Scan for the cell matching the given text and deliver its [x, y] coordinate at center. 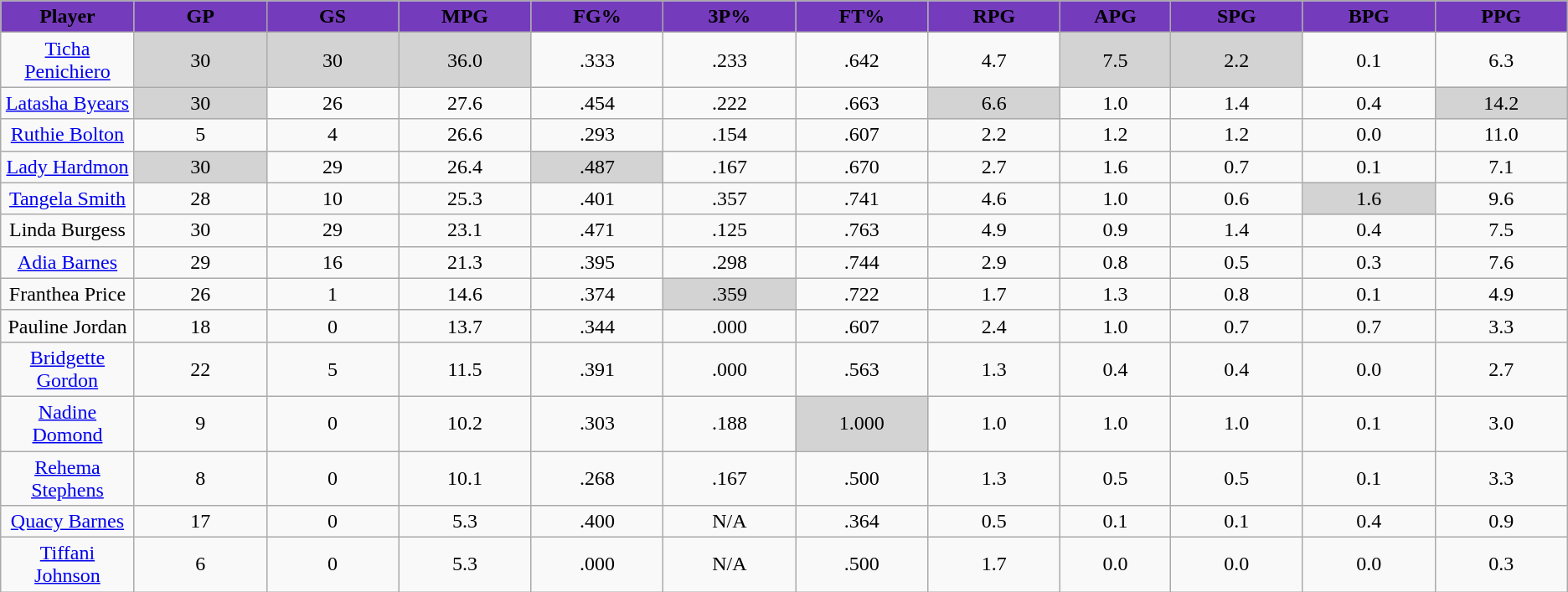
13.7 [465, 326]
MPG [465, 17]
28 [200, 198]
.401 [597, 198]
10.1 [465, 477]
27.6 [465, 103]
0.6 [1236, 198]
Franthea Price [67, 294]
.400 [597, 522]
8 [200, 477]
Nadine Domond [67, 424]
Quacy Barnes [67, 522]
11.0 [1501, 135]
.642 [862, 60]
Ruthie Bolton [67, 135]
22 [200, 368]
4 [333, 135]
6 [200, 564]
.344 [597, 326]
.357 [730, 198]
GP [200, 17]
6.3 [1501, 60]
36.0 [465, 60]
Adia Barnes [67, 262]
10.2 [465, 424]
.374 [597, 294]
Tangela Smith [67, 198]
3.0 [1501, 424]
Latasha Byears [67, 103]
.233 [730, 60]
.333 [597, 60]
APG [1116, 17]
.125 [730, 230]
11.5 [465, 368]
.744 [862, 262]
26.6 [465, 135]
21.3 [465, 262]
2.9 [994, 262]
Tiffani Johnson [67, 564]
BPG [1369, 17]
10 [333, 198]
14.6 [465, 294]
.763 [862, 230]
.395 [597, 262]
.268 [597, 477]
FT% [862, 17]
.670 [862, 167]
FG% [597, 17]
Linda Burgess [67, 230]
.188 [730, 424]
9.6 [1501, 198]
.359 [730, 294]
6.6 [994, 103]
.298 [730, 262]
25.3 [465, 198]
7.6 [1501, 262]
Player [67, 17]
4.6 [994, 198]
.722 [862, 294]
Pauline Jordan [67, 326]
.741 [862, 198]
Lady Hardmon [67, 167]
1 [333, 294]
GS [333, 17]
PPG [1501, 17]
Bridgette Gordon [67, 368]
.487 [597, 167]
.303 [597, 424]
.293 [597, 135]
.222 [730, 103]
14.2 [1501, 103]
.154 [730, 135]
1.000 [862, 424]
9 [200, 424]
2.4 [994, 326]
17 [200, 522]
23.1 [465, 230]
Ticha Penichiero [67, 60]
.471 [597, 230]
18 [200, 326]
.364 [862, 522]
16 [333, 262]
7.1 [1501, 167]
26.4 [465, 167]
SPG [1236, 17]
.391 [597, 368]
3P% [730, 17]
4.7 [994, 60]
RPG [994, 17]
Rehema Stephens [67, 477]
.563 [862, 368]
.663 [862, 103]
.454 [597, 103]
